Output the [X, Y] coordinate of the center of the cell containing the given text.  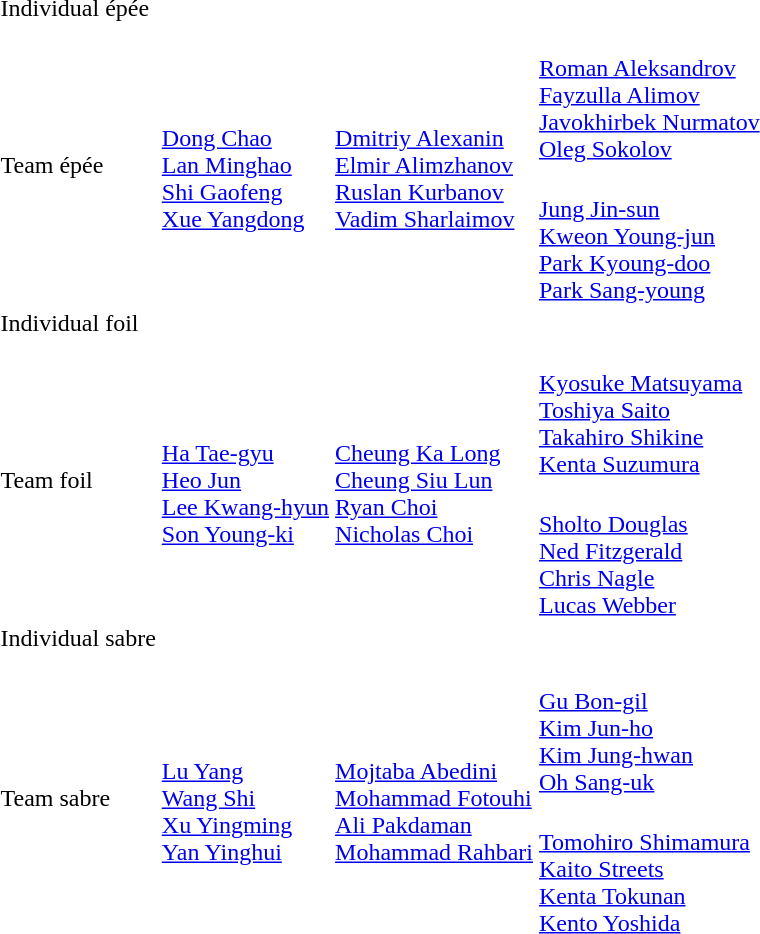
Dong ChaoLan MinghaoShi GaofengXue Yangdong [245, 166]
Cheung Ka LongCheung Siu LunRyan ChoiNicholas Choi [434, 480]
Dmitriy AlexaninElmir AlimzhanovRuslan KurbanovVadim Sharlaimov [434, 166]
Ha Tae-gyuHeo JunLee Kwang-hyunSon Young-ki [245, 480]
